Return [x, y] of the center of cell containing provided text 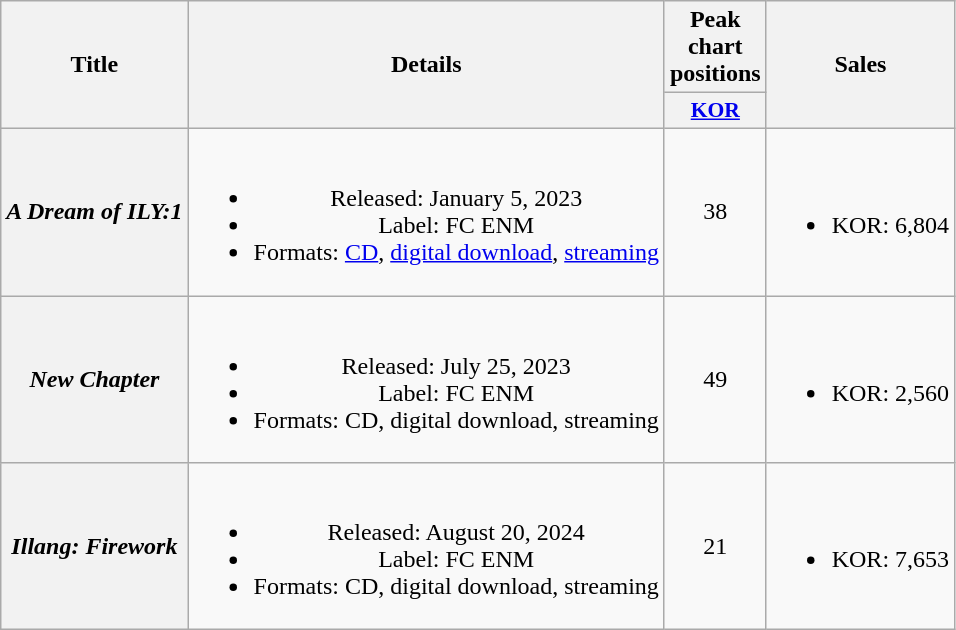
KOR: 2,560 [860, 380]
Details [426, 65]
Sales [860, 65]
Illang: Firework [94, 546]
Released: January 5, 2023Label: FC ENMFormats: CD, digital download, streaming [426, 212]
21 [715, 546]
KOR: 6,804 [860, 212]
Released: August 20, 2024Label: FC ENMFormats: CD, digital download, streaming [426, 546]
KOR: 7,653 [860, 546]
49 [715, 380]
KOR [715, 111]
Released: July 25, 2023Label: FC ENMFormats: CD, digital download, streaming [426, 380]
Title [94, 65]
38 [715, 212]
A Dream of ILY:1 [94, 212]
Peak chartpositions [715, 47]
New Chapter [94, 380]
